Capture the cell that displays the provided text and extract its (X, Y) central coordinate. 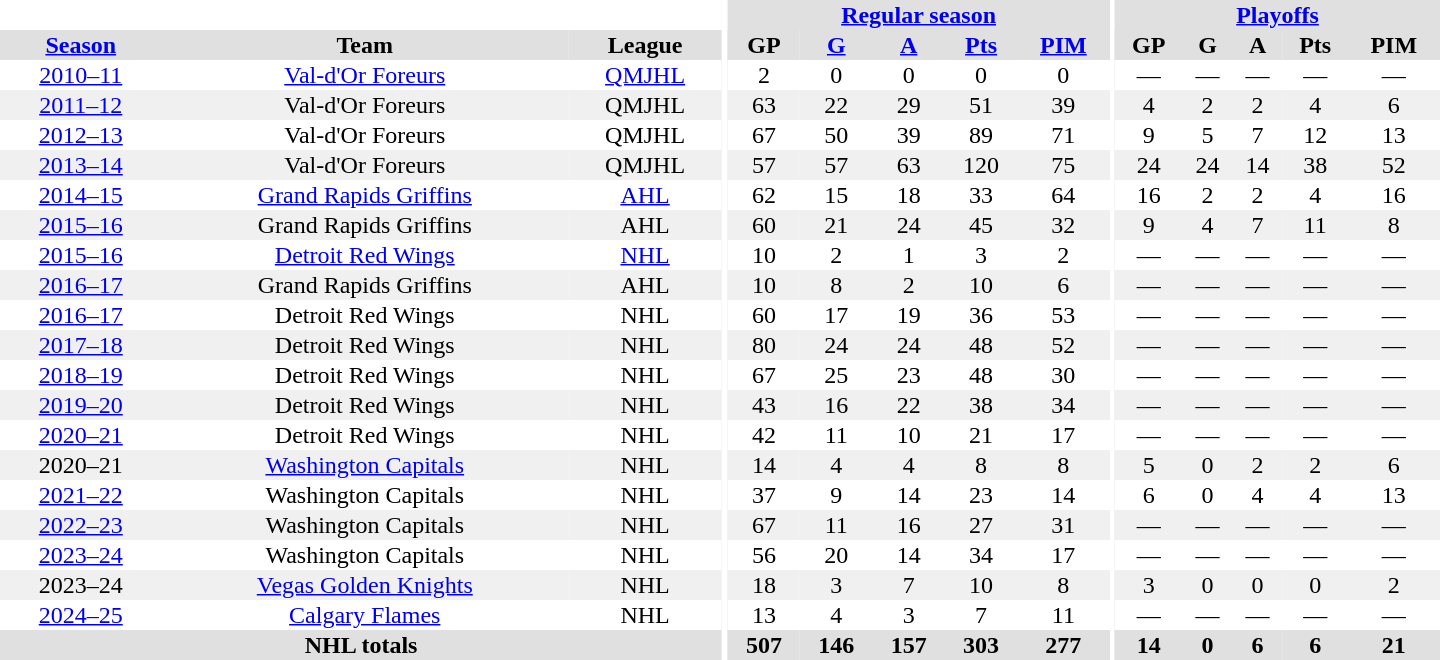
2011–12 (81, 105)
2024–25 (81, 615)
15 (836, 195)
31 (1063, 525)
50 (836, 135)
64 (1063, 195)
25 (836, 375)
120 (981, 165)
Vegas Golden Knights (366, 585)
19 (908, 315)
1 (908, 255)
Season (81, 45)
20 (836, 555)
89 (981, 135)
Team (366, 45)
NHL totals (361, 645)
32 (1063, 225)
43 (764, 405)
62 (764, 195)
29 (908, 105)
45 (981, 225)
53 (1063, 315)
2021–22 (81, 495)
30 (1063, 375)
Playoffs (1278, 15)
Calgary Flames (366, 615)
507 (764, 645)
146 (836, 645)
277 (1063, 645)
71 (1063, 135)
2017–18 (81, 345)
League (645, 45)
Regular season (919, 15)
42 (764, 435)
37 (764, 495)
2012–13 (81, 135)
2022–23 (81, 525)
2019–20 (81, 405)
157 (908, 645)
56 (764, 555)
2014–15 (81, 195)
2018–19 (81, 375)
51 (981, 105)
12 (1316, 135)
75 (1063, 165)
36 (981, 315)
2010–11 (81, 75)
27 (981, 525)
80 (764, 345)
2013–14 (81, 165)
33 (981, 195)
303 (981, 645)
